Return [x, y] of the center of cell containing provided text 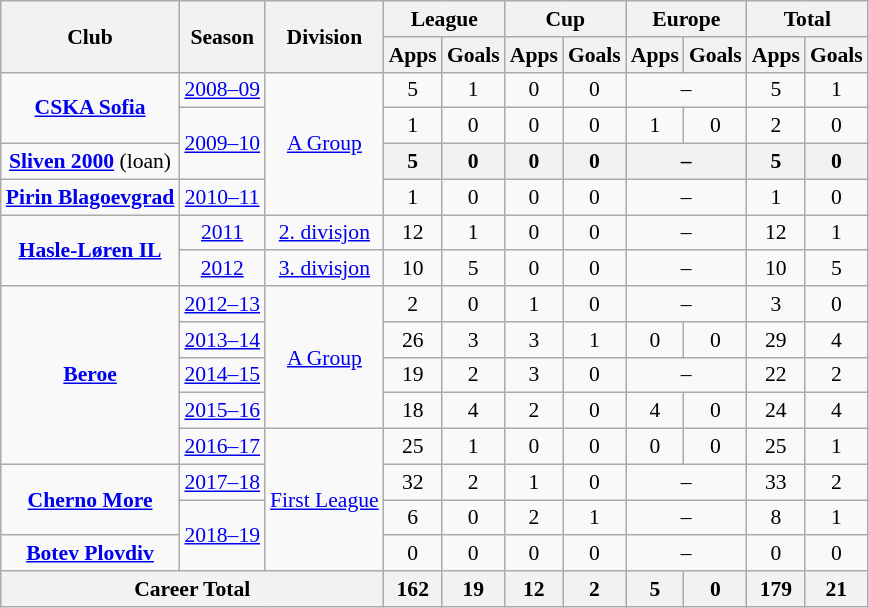
2012 [222, 269]
2014–15 [222, 375]
League [444, 19]
6 [413, 518]
2011 [222, 233]
First League [324, 500]
2008–09 [222, 90]
Career Total [192, 589]
2017–18 [222, 482]
2015–16 [222, 411]
162 [413, 589]
179 [776, 589]
Beroe [90, 375]
Sliven 2000 (loan) [90, 162]
Cup [566, 19]
2013–14 [222, 340]
Club [90, 36]
21 [836, 589]
2. divisjon [324, 233]
33 [776, 482]
2018–19 [222, 536]
2010–11 [222, 197]
Hasle-Løren IL [90, 250]
8 [776, 518]
Total [808, 19]
26 [413, 340]
Europe [686, 19]
2012–13 [222, 304]
3. divisjon [324, 269]
29 [776, 340]
32 [413, 482]
Cherno More [90, 500]
CSKA Sofia [90, 108]
24 [776, 411]
Season [222, 36]
18 [413, 411]
2016–17 [222, 447]
22 [776, 375]
Division [324, 36]
Botev Plovdiv [90, 554]
Pirin Blagoevgrad [90, 197]
2009–10 [222, 144]
